Return [X, Y] of the center of cell containing provided text 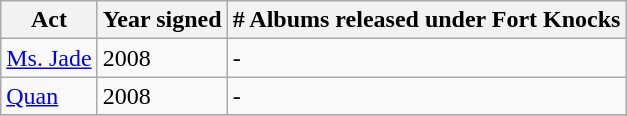
Year signed [162, 20]
Quan [49, 96]
# Albums released under Fort Knocks [426, 20]
Act [49, 20]
Ms. Jade [49, 58]
